Provide the [X, Y] coordinate of the cell's center where the given text is located.  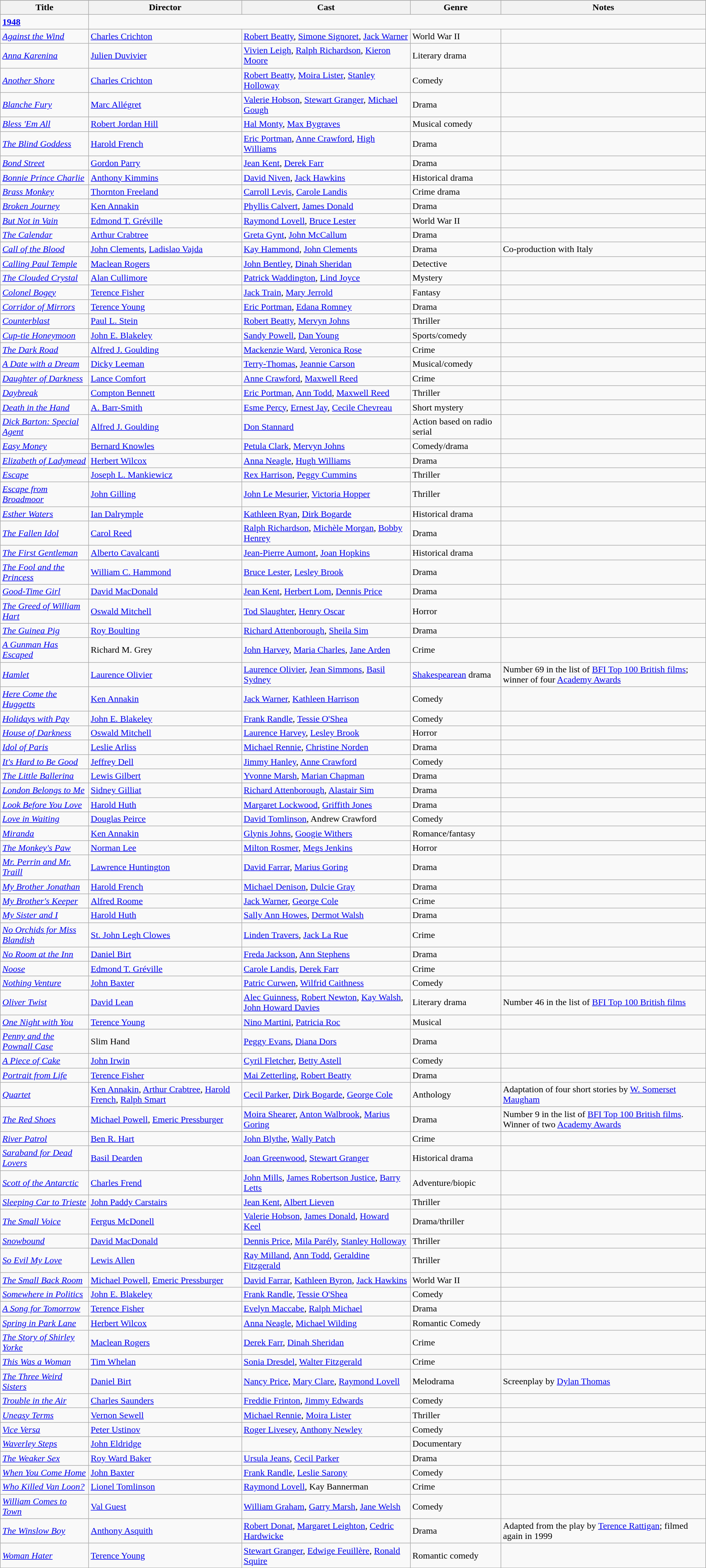
Richard Attenborough, Sheila Sim [326, 630]
Laurence Olivier [165, 675]
Fergus McDonell [165, 1222]
London Belongs to Me [45, 790]
Anna Neagle, Hugh Williams [326, 461]
Sandy Powell, Dan Young [326, 335]
Love in Waiting [45, 819]
John Eldridge [165, 1444]
Death in the Hand [45, 407]
Hal Monty, Max Bygraves [326, 124]
Waverley Steps [45, 1444]
Ray Milland, Ann Todd, Geraldine Fitzgerald [326, 1260]
Counterblast [45, 321]
A. Barr-Smith [165, 407]
Here Come the Huggetts [45, 699]
Bonnie Prince Charlie [45, 177]
Joan Greenwood, Stewart Granger [326, 1158]
But Not in Vain [45, 221]
The Blind Goddess [45, 143]
Basil Dearden [165, 1158]
St. John Legh Clowes [165, 935]
Esme Percy, Ernest Jay, Cecile Chevreau [326, 407]
Slim Hand [165, 1041]
Gordon Parry [165, 163]
The Red Shoes [45, 1119]
The Guinea Pig [45, 630]
A Song for Tomorrow [45, 1308]
Dicky Leeman [165, 364]
Alfred Roome [165, 901]
Patrick Waddington, Lind Joyce [326, 278]
David Lean [165, 1002]
Nino Martini, Patricia Roc [326, 1022]
This Was a Woman [45, 1362]
Lewis Allen [165, 1260]
The Weaker Sex [45, 1458]
Crime drama [456, 192]
Jeffrey Dell [165, 762]
William C. Hammond [165, 572]
Raymond Lovell, Bruce Lester [326, 221]
Laurence Olivier, Jean Simmons, Basil Sydney [326, 675]
Anthony Kimmins [165, 177]
Rex Harrison, Peggy Cummins [326, 475]
Robert Beatty, Mervyn Johns [326, 321]
Tod Slaughter, Henry Oscar [326, 611]
Trouble in the Air [45, 1401]
Lawrence Huntington [165, 867]
Nancy Price, Mary Clare, Raymond Lovell [326, 1382]
Alberto Cavalcanti [165, 553]
Musical comedy [456, 124]
Michael Rennie, Christine Norden [326, 747]
Romance/fantasy [456, 833]
Leslie Arliss [165, 747]
Corridor of Mirrors [45, 307]
Mr. Perrin and Mr. Traill [45, 867]
Somewhere in Politics [45, 1294]
The Three Weird Sisters [45, 1382]
Linden Travers, Jack La Rue [326, 935]
Ian Dalrymple [165, 514]
Blanche Fury [45, 105]
1948 [45, 22]
Freddie Frinton, Jimmy Edwards [326, 1401]
Co-production with Italy [603, 249]
Lionel Tomlinson [165, 1487]
Screenplay by Dylan Thomas [603, 1382]
Short mystery [456, 407]
Peggy Evans, Diana Dors [326, 1041]
Tim Whelan [165, 1362]
Kathleen Ryan, Dirk Bogarde [326, 514]
The Fool and the Princess [45, 572]
John Blythe, Wally Patch [326, 1139]
Saraband for Dead Lovers [45, 1158]
Jean Kent, Derek Farr [326, 163]
Documentary [456, 1444]
Anna Karenina [45, 56]
Adventure/biopic [456, 1182]
Carol Reed [165, 533]
John Harvey, Maria Charles, Jane Arden [326, 650]
Marc Allégret [165, 105]
Penny and the Pownall Case [45, 1041]
John Gilling [165, 494]
Phyllis Calvert, James Donald [326, 206]
Look Before You Love [45, 805]
Carroll Levis, Carole Landis [326, 192]
Esther Waters [45, 514]
Oliver Twist [45, 1002]
Stewart Granger, Edwige Feuillère, Ronald Squire [326, 1555]
Sidney Gilliat [165, 790]
The Small Back Room [45, 1280]
Mai Zetterling, Robert Beatty [326, 1075]
Anthony Asquith [165, 1531]
Moira Shearer, Anton Walbrook, Marius Goring [326, 1119]
Vivien Leigh, Ralph Richardson, Kieron Moore [326, 56]
Don Stannard [326, 426]
My Sister and I [45, 915]
John Paddy Carstairs [165, 1202]
Frank Randle, Leslie Sarony [326, 1473]
Paul L. Stein [165, 321]
Cast [326, 8]
Daybreak [45, 393]
No Room at the Inn [45, 954]
A Date with a Dream [45, 364]
Escape from Broadmoor [45, 494]
Lewis Gilbert [165, 776]
Glynis Johns, Googie Withers [326, 833]
Calling Paul Temple [45, 264]
When You Come Home [45, 1473]
Vice Versa [45, 1430]
Genre [456, 8]
The First Gentleman [45, 553]
Adaptation of four short stories by W. Somerset Maugham [603, 1095]
Bond Street [45, 163]
Yvonne Marsh, Marian Chapman [326, 776]
Hamlet [45, 675]
Musical/comedy [456, 364]
Raymond Lovell, Kay Bannerman [326, 1487]
Shakespearean drama [456, 675]
Jack Train, Mary Jerrold [326, 292]
Derek Farr, Dinah Sheridan [326, 1342]
House of Darkness [45, 733]
Director [165, 8]
Jean Kent, Albert Lieven [326, 1202]
Number 69 in the list of BFI Top 100 British films; winner of four Academy Awards [603, 675]
Charles Saunders [165, 1401]
Roy Boulting [165, 630]
Nothing Venture [45, 983]
Drama/thriller [456, 1222]
Robert Beatty, Simone Signoret, Jack Warner [326, 36]
Quartet [45, 1095]
Jack Warner, Kathleen Harrison [326, 699]
Romantic Comedy [456, 1323]
Number 9 in the list of BFI Top 100 British films. Winner of two Academy Awards [603, 1119]
Comedy/drama [456, 446]
River Patrol [45, 1139]
Bless 'Em All [45, 124]
John Clements, Ladislao Vajda [165, 249]
Arthur Crabtree [165, 235]
Elizabeth of Ladymead [45, 461]
Vernon Sewell [165, 1415]
Bernard Knowles [165, 446]
A Gunman Has Escaped [45, 650]
The Calendar [45, 235]
John Irwin [165, 1061]
Alec Guinness, Robert Newton, Kay Walsh, John Howard Davies [326, 1002]
The Little Ballerina [45, 776]
Robert Beatty, Moira Lister, Stanley Holloway [326, 80]
Peter Ustinov [165, 1430]
Anthology [456, 1095]
Terry-Thomas, Jeannie Carson [326, 364]
Greta Gynt, John McCallum [326, 235]
Margaret Lockwood, Griffith Jones [326, 805]
Charles Frend [165, 1182]
Cyril Fletcher, Betty Astell [326, 1061]
Who Killed Van Loon? [45, 1487]
Uneasy Terms [45, 1415]
Noose [45, 968]
Action based on radio serial [456, 426]
The Small Voice [45, 1222]
Michael Denison, Dulcie Gray [326, 887]
Julien Duvivier [165, 56]
Laurence Harvey, Lesley Brook [326, 733]
Escape [45, 475]
Carole Landis, Derek Farr [326, 968]
Eric Portman, Anne Crawford, High Williams [326, 143]
Melodrama [456, 1382]
Idol of Paris [45, 747]
Freda Jackson, Ann Stephens [326, 954]
Miranda [45, 833]
Another Shore [45, 80]
Norman Lee [165, 848]
Notes [603, 8]
Anne Crawford, Maxwell Reed [326, 378]
It's Hard to Be Good [45, 762]
Milton Rosmer, Megs Jenkins [326, 848]
Cecil Parker, Dirk Bogarde, George Cole [326, 1095]
Lance Comfort [165, 378]
Mystery [456, 278]
Woman Hater [45, 1555]
Robert Jordan Hill [165, 124]
David Farrar, Marius Goring [326, 867]
Douglas Peirce [165, 819]
Cup-tie Honeymoon [45, 335]
Fantasy [456, 292]
Robert Donat, Margaret Leighton, Cedric Hardwicke [326, 1531]
Good-Time Girl [45, 592]
David Tomlinson, Andrew Crawford [326, 819]
The Monkey's Paw [45, 848]
Broken Journey [45, 206]
Mackenzie Ward, Veronica Rose [326, 350]
Against the Wind [45, 36]
The Winslow Boy [45, 1531]
David Farrar, Kathleen Byron, Jack Hawkins [326, 1280]
Spring in Park Lane [45, 1323]
Holidays with Pay [45, 718]
Sonia Dresdel, Walter Fitzgerald [326, 1362]
Roy Ward Baker [165, 1458]
John Le Mesurier, Victoria Hopper [326, 494]
Patric Curwen, Wilfrid Caithness [326, 983]
Easy Money [45, 446]
Roger Livesey, Anthony Newley [326, 1430]
Joseph L. Mankiewicz [165, 475]
A Piece of Cake [45, 1061]
So Evil My Love [45, 1260]
Michael Rennie, Moira Lister [326, 1415]
Scott of the Antarctic [45, 1182]
Brass Monkey [45, 192]
Ursula Jeans, Cecil Parker [326, 1458]
William Comes to Town [45, 1506]
Daughter of Darkness [45, 378]
The Dark Road [45, 350]
David Niven, Jack Hawkins [326, 177]
No Orchids for Miss Blandish [45, 935]
Sports/comedy [456, 335]
Call of the Blood [45, 249]
Jimmy Hanley, Anne Crawford [326, 762]
Portrait from Life [45, 1075]
Snowbound [45, 1241]
John Bentley, Dinah Sheridan [326, 264]
Sally Ann Howes, Dermot Walsh [326, 915]
Sleeping Car to Trieste [45, 1202]
The Fallen Idol [45, 533]
Richard M. Grey [165, 650]
Petula Clark, Mervyn Johns [326, 446]
Kay Hammond, John Clements [326, 249]
My Brother Jonathan [45, 887]
Val Guest [165, 1506]
The Clouded Crystal [45, 278]
Adapted from the play by Terence Rattigan; filmed again in 1999 [603, 1531]
John Mills, James Robertson Justice, Barry Letts [326, 1182]
Musical [456, 1022]
My Brother's Keeper [45, 901]
Jean-Pierre Aumont, Joan Hopkins [326, 553]
Title [45, 8]
One Night with You [45, 1022]
Valerie Hobson, Stewart Granger, Michael Gough [326, 105]
Colonel Bogey [45, 292]
Ben R. Hart [165, 1139]
Eric Portman, Edana Romney [326, 307]
Dick Barton: Special Agent [45, 426]
Ken Annakin, Arthur Crabtree, Harold French, Ralph Smart [165, 1095]
William Graham, Garry Marsh, Jane Welsh [326, 1506]
Compton Bennett [165, 393]
The Greed of William Hart [45, 611]
Dennis Price, Mila Parély, Stanley Holloway [326, 1241]
Anna Neagle, Michael Wilding [326, 1323]
Jack Warner, George Cole [326, 901]
Thornton Freeland [165, 192]
Bruce Lester, Lesley Brook [326, 572]
Richard Attenborough, Alastair Sim [326, 790]
Detective [456, 264]
Jean Kent, Herbert Lom, Dennis Price [326, 592]
Valerie Hobson, James Donald, Howard Keel [326, 1222]
The Story of Shirley Yorke [45, 1342]
Evelyn Maccabe, Ralph Michael [326, 1308]
Ralph Richardson, Michèle Morgan, Bobby Henrey [326, 533]
Number 46 in the list of BFI Top 100 British films [603, 1002]
Romantic comedy [456, 1555]
Eric Portman, Ann Todd, Maxwell Reed [326, 393]
Alan Cullimore [165, 278]
